Provide the (x, y) coordinate of the cell's center where the given text is located.  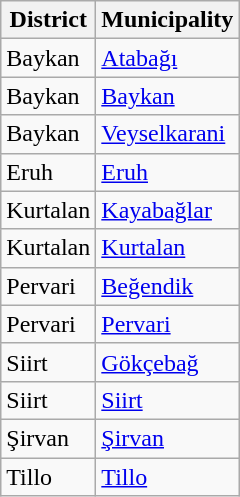
Kayabağlar (168, 210)
Municipality (168, 20)
Veyselkarani (168, 134)
Beğendik (168, 286)
Gökçebağ (168, 362)
Atabağı (168, 58)
District (48, 20)
